Return the [x, y] coordinate for the center point of the cell that contains the specified text.  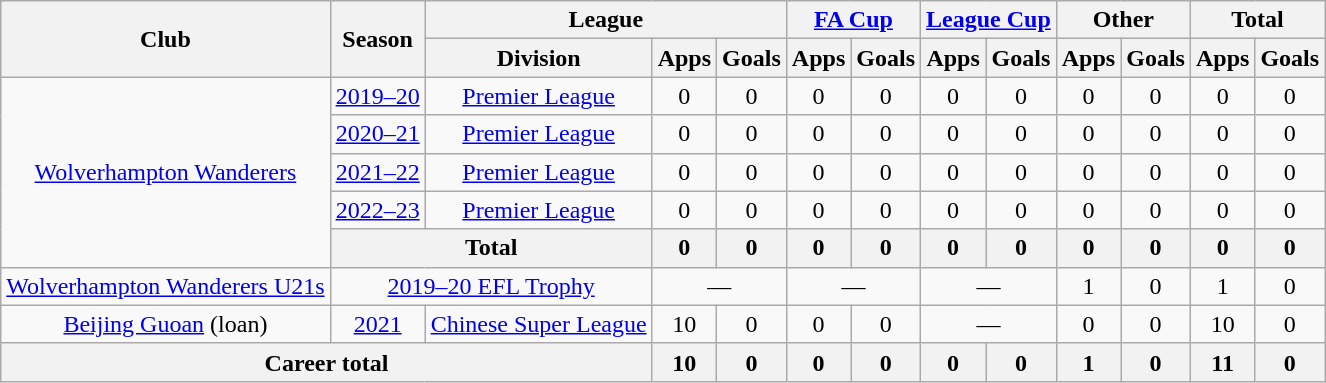
2021–22 [378, 172]
2020–21 [378, 134]
Wolverhampton Wanderers [166, 172]
Wolverhampton Wanderers U21s [166, 286]
League Cup [989, 20]
Season [378, 39]
2019–20 EFL Trophy [491, 286]
Club [166, 39]
Chinese Super League [538, 324]
Beijing Guoan (loan) [166, 324]
Other [1123, 20]
Division [538, 58]
11 [1222, 362]
2019–20 [378, 96]
2021 [378, 324]
Career total [326, 362]
League [606, 20]
FA Cup [853, 20]
2022–23 [378, 210]
